Search for the cell housing the specified text and yield its [x, y] center coordinate. 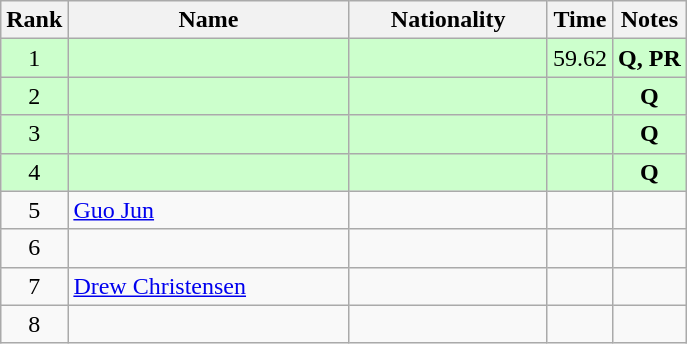
8 [34, 324]
7 [34, 286]
5 [34, 210]
Rank [34, 20]
2 [34, 96]
Nationality [448, 20]
Drew Christensen [208, 286]
4 [34, 172]
Q, PR [650, 58]
6 [34, 248]
Notes [650, 20]
Name [208, 20]
Guo Jun [208, 210]
3 [34, 134]
Time [580, 20]
1 [34, 58]
59.62 [580, 58]
